Extract the [x, y] coordinate from the center of the cell holding the provided text.  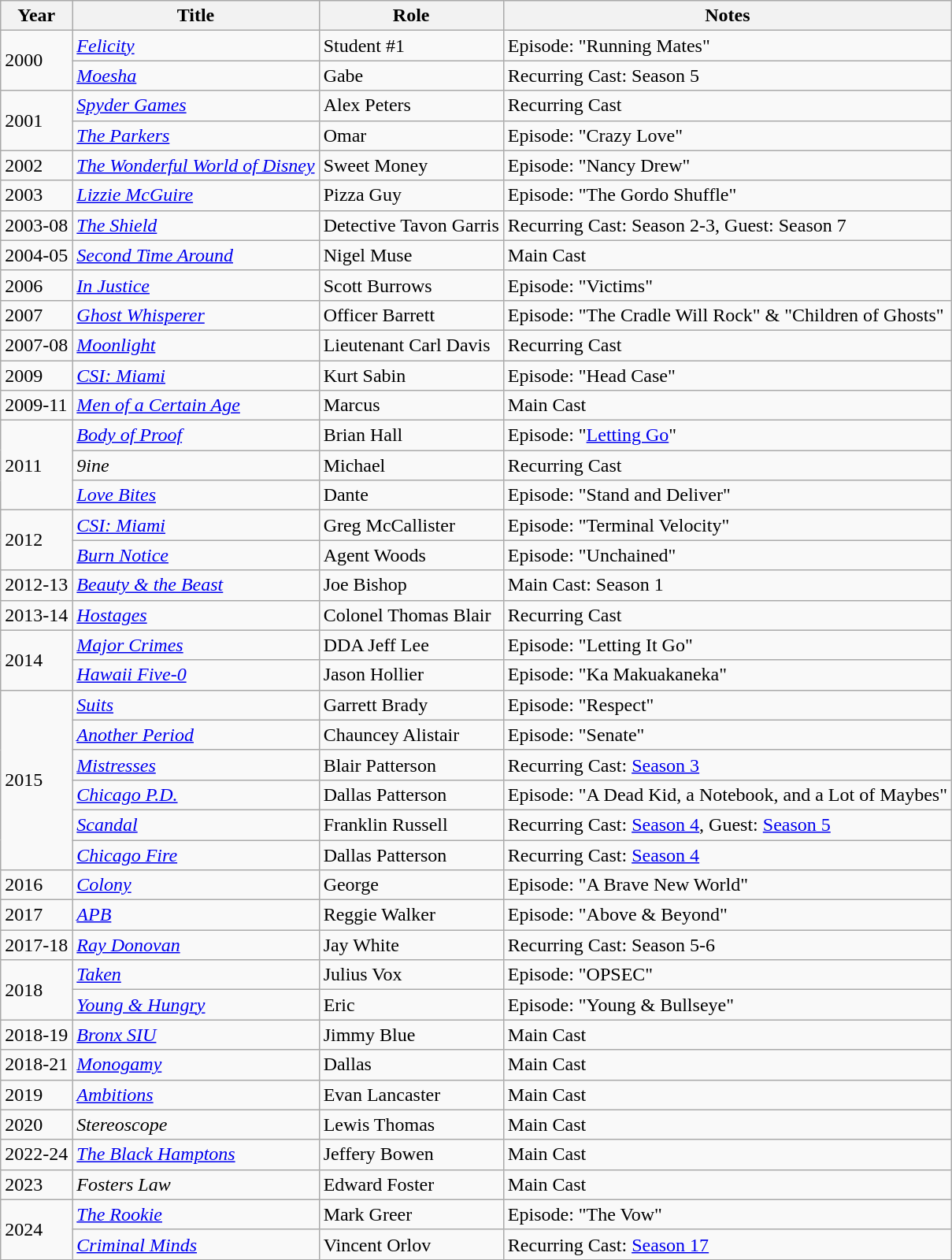
Episode: "OPSEC" [728, 975]
Body of Proof [195, 435]
Student #1 [411, 46]
Omar [411, 135]
Dallas [411, 1065]
Alex Peters [411, 106]
Episode: "Terminal Velocity" [728, 525]
2017 [36, 915]
2004-05 [36, 255]
Jimmy Blue [411, 1035]
Taken [195, 975]
Love Bites [195, 495]
Episode: "Senate" [728, 735]
Edward Foster [411, 1184]
Colony [195, 885]
2022-24 [36, 1154]
Recurring Cast: Season 4 [728, 854]
Jeffery Bowen [411, 1154]
Recurring Cast: Season 2-3, Guest: Season 7 [728, 225]
Episode: "The Gordo Shuffle" [728, 195]
Officer Barrett [411, 315]
Men of a Certain Age [195, 406]
2011 [36, 465]
Burn Notice [195, 555]
Year [36, 16]
Blair Patterson [411, 765]
Joe Bishop [411, 585]
2018-21 [36, 1065]
Nigel Muse [411, 255]
Episode: "The Cradle Will Rock" & "Children of Ghosts" [728, 315]
Julius Vox [411, 975]
2003 [36, 195]
Recurring Cast: Season 5-6 [728, 945]
Episode: "Running Mates" [728, 46]
2009-11 [36, 406]
Beauty & the Beast [195, 585]
Eric [411, 1005]
Jay White [411, 945]
2018-19 [36, 1035]
Notes [728, 16]
Episode: "Victims" [728, 285]
Moesha [195, 76]
Another Period [195, 735]
The Rookie [195, 1214]
The Shield [195, 225]
Detective Tavon Garris [411, 225]
Jason Hollier [411, 675]
The Black Hamptons [195, 1154]
Episode: "Letting Go" [728, 435]
Role [411, 16]
2013-14 [36, 615]
Main Cast: Season 1 [728, 585]
Marcus [411, 406]
2001 [36, 120]
Episode: "Respect" [728, 705]
Pizza Guy [411, 195]
Major Crimes [195, 645]
Recurring Cast: Season 17 [728, 1244]
2016 [36, 885]
2009 [36, 376]
Colonel Thomas Blair [411, 615]
Episode: "A Brave New World" [728, 885]
2019 [36, 1095]
Bronx SIU [195, 1035]
Mistresses [195, 765]
Recurring Cast: Season 5 [728, 76]
2002 [36, 165]
Episode: "A Dead Kid, a Notebook, and a Lot of Maybes" [728, 795]
Criminal Minds [195, 1244]
The Parkers [195, 135]
Franklin Russell [411, 825]
2012-13 [36, 585]
Dante [411, 495]
Kurt Sabin [411, 376]
Ambitions [195, 1095]
2015 [36, 780]
Young & Hungry [195, 1005]
George [411, 885]
2000 [36, 61]
2003-08 [36, 225]
Recurring Cast: Season 3 [728, 765]
Garrett Brady [411, 705]
Mark Greer [411, 1214]
Scandal [195, 825]
Lewis Thomas [411, 1125]
Chicago P.D. [195, 795]
Felicity [195, 46]
Moonlight [195, 345]
Hawaii Five-0 [195, 675]
Episode: "Nancy Drew" [728, 165]
Chauncey Alistair [411, 735]
Stereoscope [195, 1125]
2023 [36, 1184]
Michael [411, 465]
Fosters Law [195, 1184]
Episode: "Letting It Go" [728, 645]
Greg McCallister [411, 525]
Title [195, 16]
2014 [36, 660]
Evan Lancaster [411, 1095]
2024 [36, 1229]
2007 [36, 315]
In Justice [195, 285]
The Wonderful World of Disney [195, 165]
APB [195, 915]
Reggie Walker [411, 915]
Lizzie McGuire [195, 195]
Ghost Whisperer [195, 315]
Suits [195, 705]
Episode: "The Vow" [728, 1214]
Brian Hall [411, 435]
Sweet Money [411, 165]
Episode: "Crazy Love" [728, 135]
Scott Burrows [411, 285]
Ray Donovan [195, 945]
Episode: "Stand and Deliver" [728, 495]
DDA Jeff Lee [411, 645]
2006 [36, 285]
2007-08 [36, 345]
Spyder Games [195, 106]
Episode: "Head Case" [728, 376]
2018 [36, 990]
Monogamy [195, 1065]
2012 [36, 540]
Episode: "Above & Beyond" [728, 915]
Agent Woods [411, 555]
Recurring Cast: Season 4, Guest: Season 5 [728, 825]
Gabe [411, 76]
Second Time Around [195, 255]
Vincent Orlov [411, 1244]
2017-18 [36, 945]
Episode: "Unchained" [728, 555]
2020 [36, 1125]
Chicago Fire [195, 854]
Hostages [195, 615]
Lieutenant Carl Davis [411, 345]
Episode: "Young & Bullseye" [728, 1005]
Episode: "Ka Makuakaneka" [728, 675]
9ine [195, 465]
